Extract the (X, Y) coordinate from the center of the cell holding the provided text.  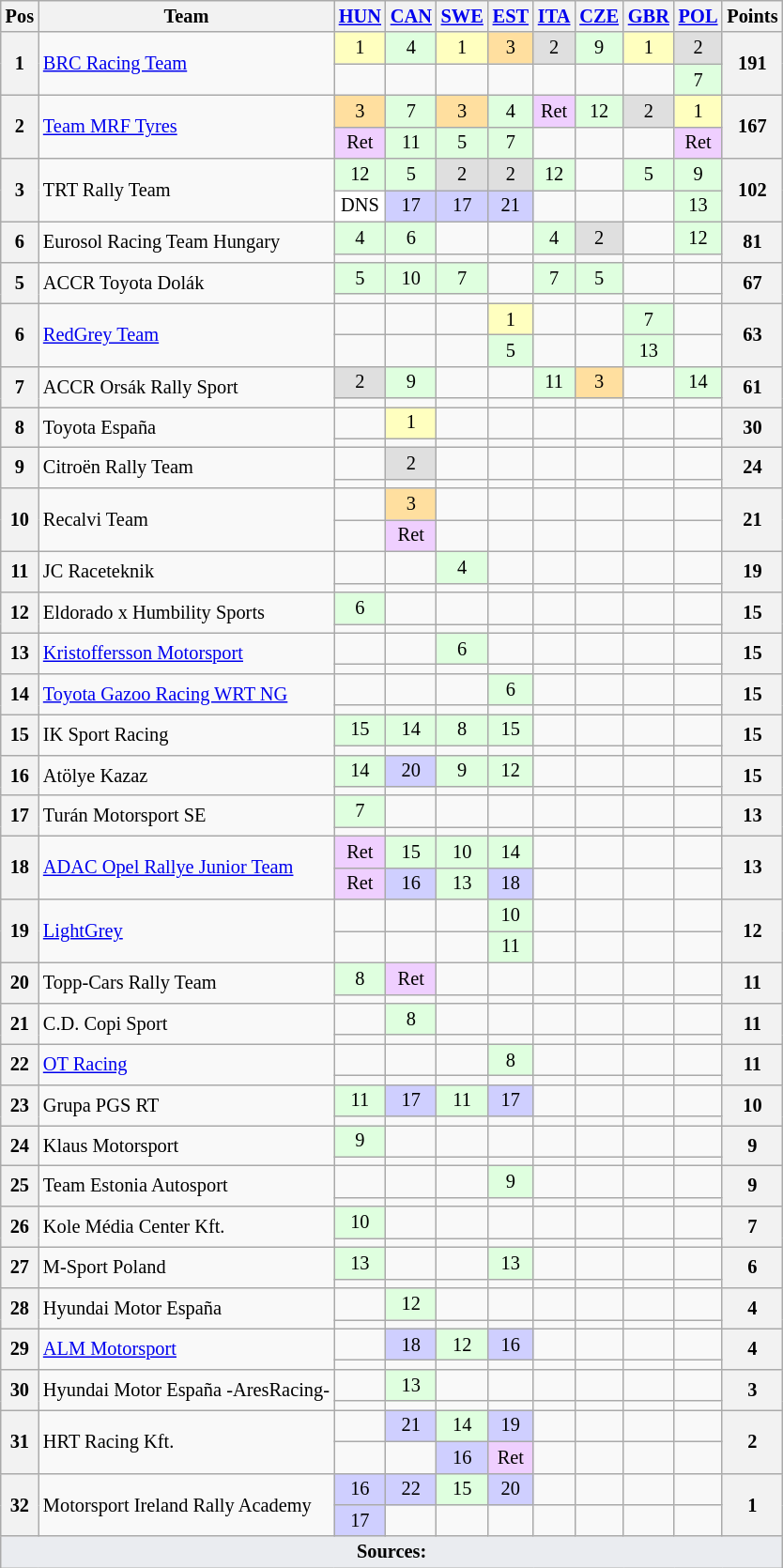
26 (20, 1226)
27 (20, 1268)
Team MRF Tyres (186, 126)
ACCR Orsák Rally Sport (186, 387)
Grupa PGS RT (186, 1104)
167 (752, 126)
Eurosol Racing Team Hungary (186, 242)
Hyundai Motor España (186, 1307)
HUN (361, 16)
Turán Motorsport SE (186, 815)
DNS (361, 206)
ADAC Opel Rallye Junior Team (186, 868)
BRC Racing Team (186, 64)
RedGrey Team (186, 334)
ALM Motorsport (186, 1348)
Points (752, 16)
191 (752, 64)
CZE (599, 16)
Topp-Cars Rally Team (186, 982)
25 (20, 1187)
Hyundai Motor España -AresRacing- (186, 1390)
81 (752, 242)
29 (20, 1348)
M-Sport Poland (186, 1268)
Sources: (392, 1552)
Atölye Kazaz (186, 776)
ITA (554, 16)
JC Raceteknik (186, 571)
Kole Média Center Kft. (186, 1226)
TRT Rally Team (186, 190)
HRT Racing Kft. (186, 1440)
Toyota Gazoo Racing WRT NG (186, 693)
102 (752, 190)
POL (699, 16)
Recalvi Team (186, 520)
Team Estonia Autosport (186, 1187)
32 (20, 1504)
CAN (411, 16)
63 (752, 334)
31 (20, 1440)
Toyota España (186, 426)
61 (752, 387)
Citroën Rally Team (186, 468)
Team (186, 16)
Pos (20, 16)
EST (511, 16)
GBR (649, 16)
IK Sport Racing (186, 734)
Klaus Motorsport (186, 1145)
23 (20, 1104)
C.D. Copi Sport (186, 1023)
Kristoffersson Motorsport (186, 653)
Motorsport Ireland Rally Academy (186, 1504)
ACCR Toyota Dolák (186, 282)
OT Racing (186, 1065)
28 (20, 1307)
SWE (462, 16)
67 (752, 282)
Eldorado x Humbility Sports (186, 612)
LightGrey (186, 931)
